Detect which cell encompasses the target text, then output its (x, y) center coordinate. 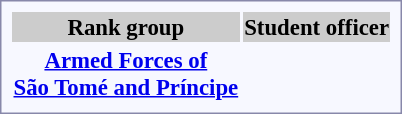
Armed Forces ofSão Tomé and Príncipe (126, 74)
Student officer (317, 27)
Rank group (126, 27)
